Return the [x, y] coordinate for the center point of the cell that contains the specified text.  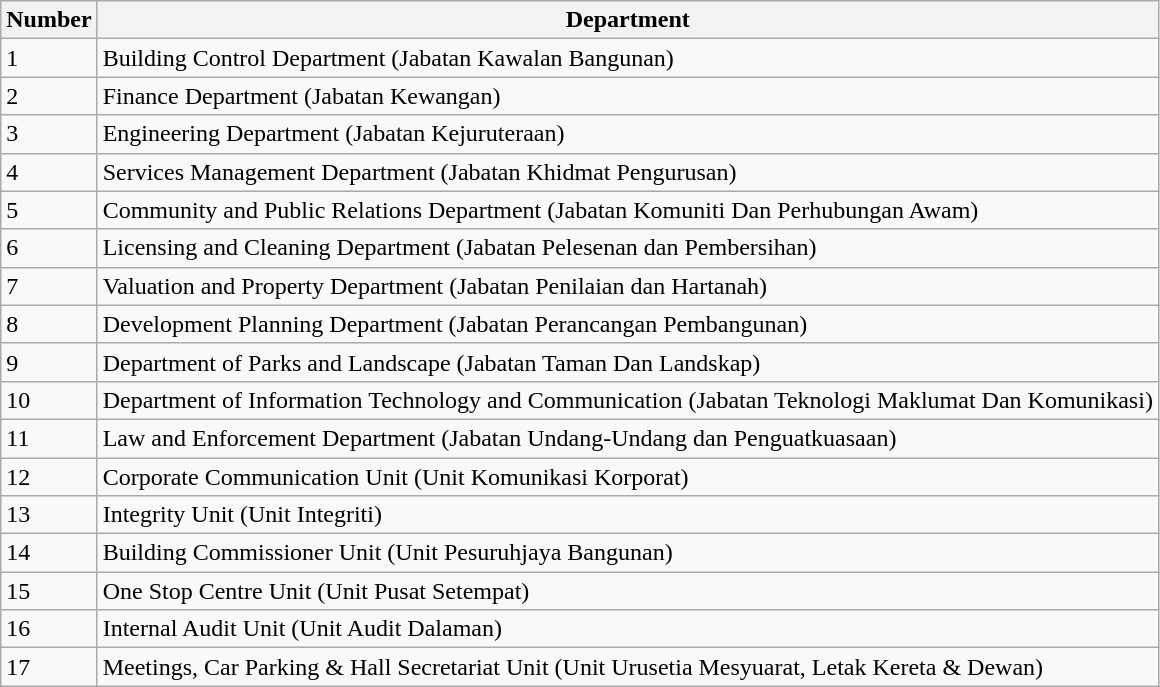
Department of Parks and Landscape (Jabatan Taman Dan Landskap) [628, 362]
3 [49, 134]
Valuation and Property Department (Jabatan Penilaian dan Hartanah) [628, 286]
11 [49, 438]
Department of Information Technology and Communication (Jabatan Teknologi Maklumat Dan Komunikasi) [628, 400]
17 [49, 667]
Community and Public Relations Department (Jabatan Komuniti Dan Perhubungan Awam) [628, 210]
Services Management Department (Jabatan Khidmat Pengurusan) [628, 172]
4 [49, 172]
1 [49, 58]
Meetings, Car Parking & Hall Secretariat Unit (Unit Urusetia Mesyuarat, Letak Kereta & Dewan) [628, 667]
15 [49, 591]
Internal Audit Unit (Unit Audit Dalaman) [628, 629]
Finance Department (Jabatan Kewangan) [628, 96]
Development Planning Department (Jabatan Perancangan Pembangunan) [628, 324]
Department [628, 20]
13 [49, 515]
7 [49, 286]
16 [49, 629]
Law and Enforcement Department (Jabatan Undang-Undang dan Penguatkuasaan) [628, 438]
14 [49, 553]
Corporate Communication Unit (Unit Komunikasi Korporat) [628, 477]
Building Control Department (Jabatan Kawalan Bangunan) [628, 58]
Licensing and Cleaning Department (Jabatan Pelesenan dan Pembersihan) [628, 248]
6 [49, 248]
12 [49, 477]
10 [49, 400]
Number [49, 20]
8 [49, 324]
5 [49, 210]
2 [49, 96]
9 [49, 362]
Integrity Unit (Unit Integriti) [628, 515]
Engineering Department (Jabatan Kejuruteraan) [628, 134]
Building Commissioner Unit (Unit Pesuruhjaya Bangunan) [628, 553]
One Stop Centre Unit (Unit Pusat Setempat) [628, 591]
